Output the [X, Y] coordinate of the center of the cell containing the given text.  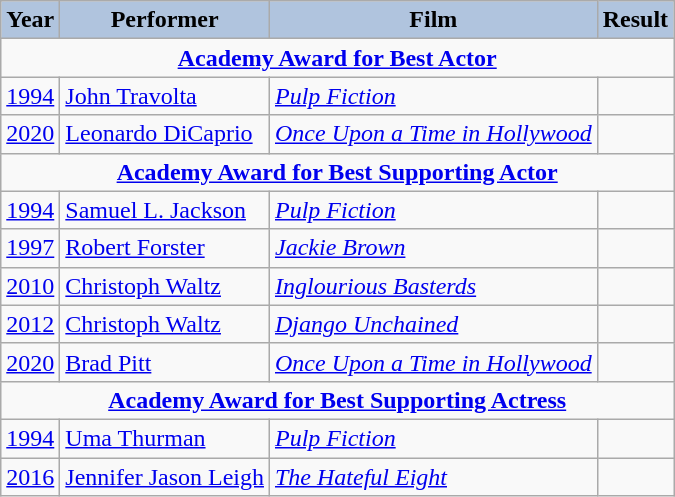
Academy Award for Best Supporting Actress [338, 400]
2016 [30, 477]
The Hateful Eight [433, 477]
Jackie Brown [433, 248]
2010 [30, 286]
Jennifer Jason Leigh [165, 477]
Year [30, 20]
Film [433, 20]
Uma Thurman [165, 438]
Leonardo DiCaprio [165, 134]
Django Unchained [433, 324]
Inglourious Basterds [433, 286]
Robert Forster [165, 248]
Brad Pitt [165, 362]
Samuel L. Jackson [165, 210]
1997 [30, 248]
Academy Award for Best Actor [338, 58]
2012 [30, 324]
Result [635, 20]
John Travolta [165, 96]
Academy Award for Best Supporting Actor [338, 172]
Performer [165, 20]
